Return the [X, Y] coordinate for the center point of the cell that contains the specified text.  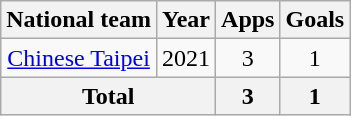
Year [186, 20]
Apps [248, 20]
National team [79, 20]
Chinese Taipei [79, 58]
Goals [315, 20]
Total [108, 96]
2021 [186, 58]
